For the text-containing cell, return its midpoint in [X, Y] coordinate format. 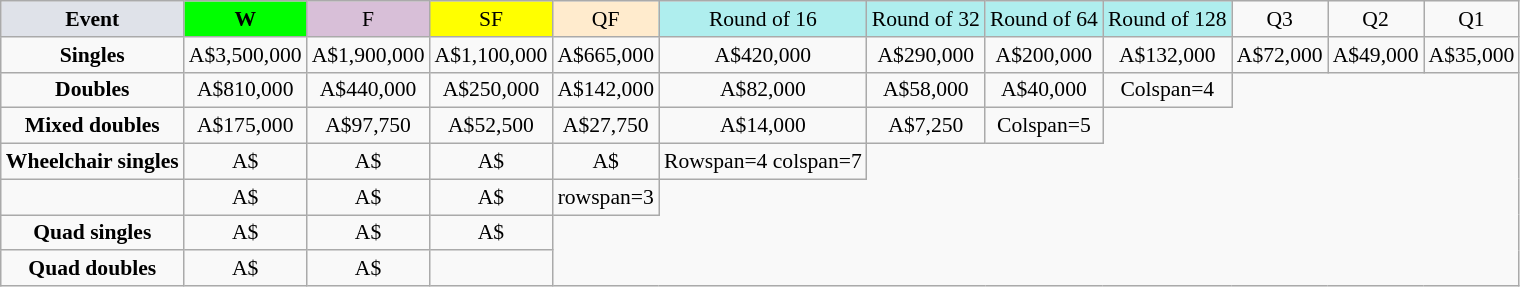
A$1,900,000 [368, 55]
A$40,000 [1044, 90]
A$7,250 [926, 126]
A$27,750 [606, 126]
Wheelchair singles [92, 162]
A$440,000 [368, 90]
QF [606, 19]
Mixed doubles [92, 126]
A$250,000 [490, 90]
Event [92, 19]
rowspan=3 [606, 197]
SF [490, 19]
Round of 64 [1044, 19]
Round of 32 [926, 19]
A$35,000 [1472, 55]
A$82,000 [763, 90]
A$1,100,000 [490, 55]
Doubles [92, 90]
A$810,000 [246, 90]
Quad singles [92, 233]
A$142,000 [606, 90]
A$49,000 [1376, 55]
Round of 128 [1168, 19]
A$132,000 [1168, 55]
Q3 [1280, 19]
A$290,000 [926, 55]
Q1 [1472, 19]
A$175,000 [246, 126]
A$72,000 [1280, 55]
A$3,500,000 [246, 55]
A$58,000 [926, 90]
Colspan=4 [1168, 90]
Colspan=5 [1044, 126]
Rowspan=4 colspan=7 [763, 162]
Quad doubles [92, 269]
A$52,500 [490, 126]
F [368, 19]
Round of 16 [763, 19]
W [246, 19]
Singles [92, 55]
A$200,000 [1044, 55]
A$97,750 [368, 126]
Q2 [1376, 19]
A$665,000 [606, 55]
A$14,000 [763, 126]
A$420,000 [763, 55]
